Scan for the cell matching the given text and deliver its [x, y] coordinate at center. 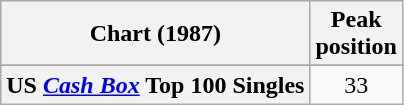
US Cash Box Top 100 Singles [156, 85]
33 [356, 85]
Peakposition [356, 34]
Chart (1987) [156, 34]
